Return the (X, Y) coordinate for the center point of the cell that contains the specified text.  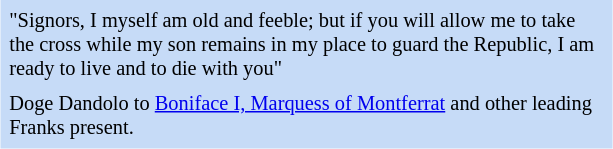
Doge Dandolo to Boniface I, Marquess of Montferrat and other leading Franks present. (306, 116)
